Detect which cell encompasses the target text, then output its (X, Y) center coordinate. 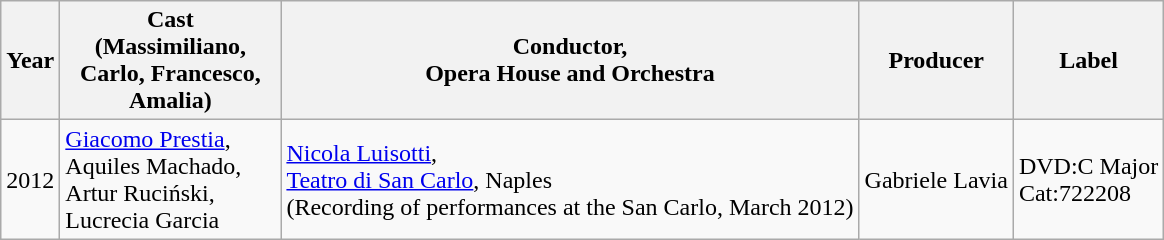
Cast (Massimiliano, Carlo, Francesco, Amalia) (170, 60)
Nicola Luisotti,Teatro di San Carlo, Naples(Recording of performances at the San Carlo, March 2012) (570, 180)
Producer (936, 60)
Gabriele Lavia (936, 180)
Giacomo Prestia,Aquiles Machado,Artur Ruciński, Lucrecia Garcia (170, 180)
DVD:C MajorCat:722208 (1088, 180)
2012 (30, 180)
Label (1088, 60)
Year (30, 60)
Conductor,Opera House and Orchestra (570, 60)
